Search for the cell housing the specified text and yield its (x, y) center coordinate. 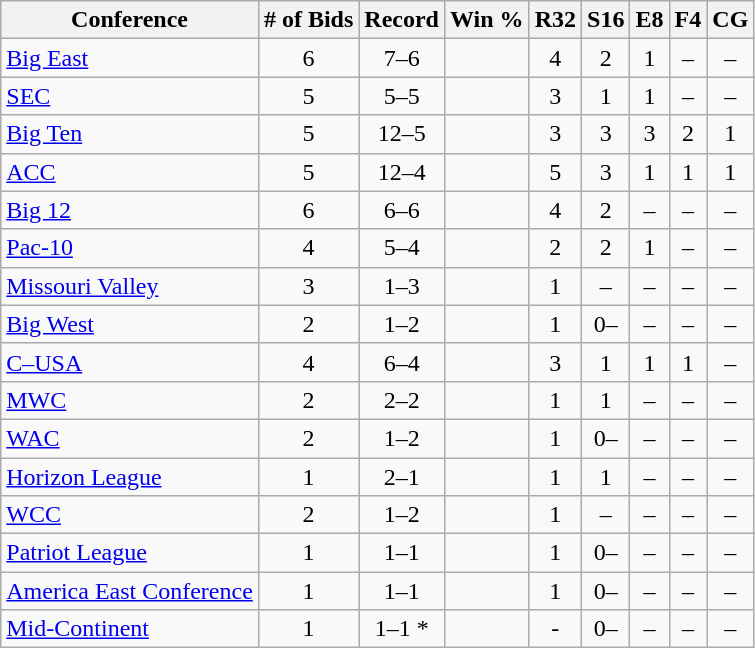
Mid-Continent (130, 629)
12–5 (402, 134)
Big West (130, 324)
Big Ten (130, 134)
12–4 (402, 172)
Conference (130, 20)
6–6 (402, 210)
R32 (555, 20)
WCC (130, 515)
CG (730, 20)
- (555, 629)
S16 (606, 20)
5–5 (402, 96)
# of Bids (308, 20)
Big 12 (130, 210)
Pac-10 (130, 248)
ACC (130, 172)
WAC (130, 438)
Record (402, 20)
2–2 (402, 400)
Win % (486, 20)
5–4 (402, 248)
Horizon League (130, 477)
1–1 * (402, 629)
6–4 (402, 362)
E8 (650, 20)
America East Conference (130, 591)
Patriot League (130, 553)
F4 (688, 20)
2–1 (402, 477)
7–6 (402, 58)
MWC (130, 400)
Missouri Valley (130, 286)
1–3 (402, 286)
Big East (130, 58)
C–USA (130, 362)
SEC (130, 96)
